Return (X, Y) of the center of cell containing provided text 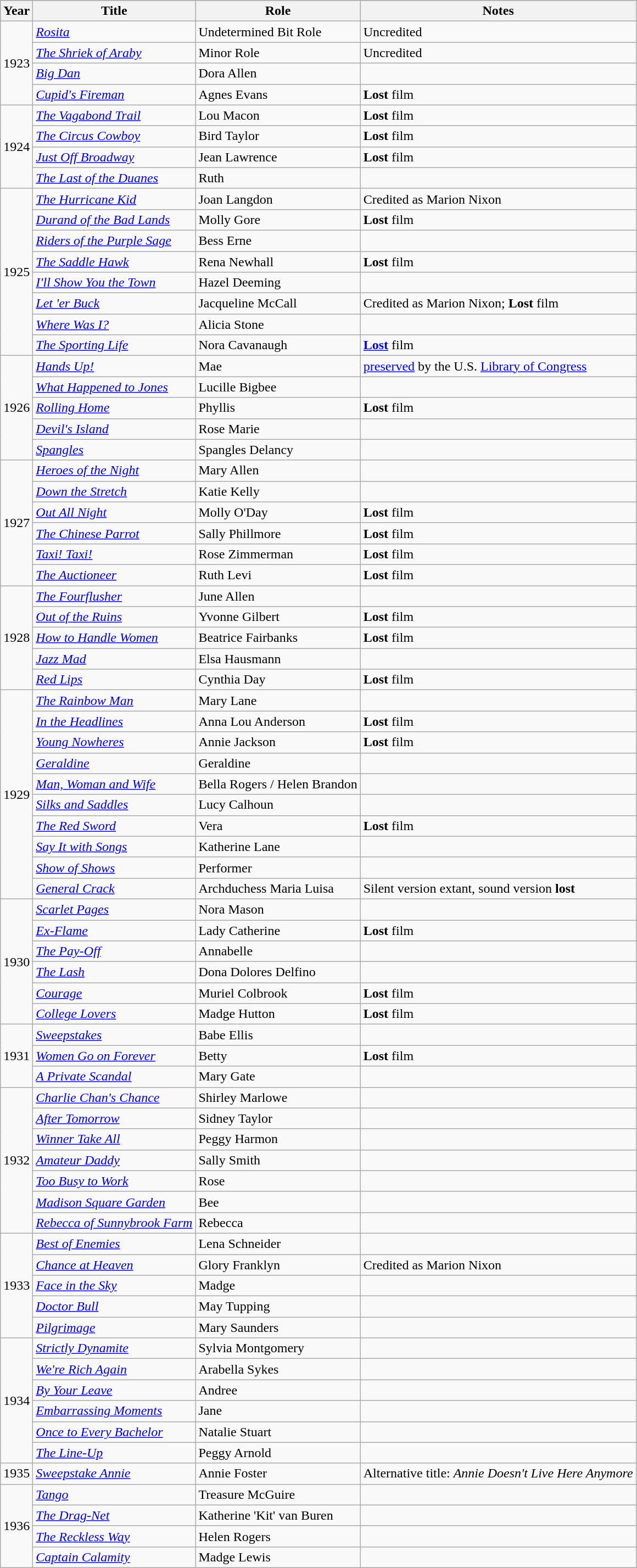
Hazel Deeming (278, 283)
1935 (16, 1474)
Undetermined Bit Role (278, 32)
Mary Lane (278, 701)
Nora Cavanaugh (278, 345)
Arabella Sykes (278, 1369)
Big Dan (114, 74)
Say It with Songs (114, 847)
Katherine Lane (278, 847)
How to Handle Women (114, 638)
The Hurricane Kid (114, 199)
Taxi! Taxi! (114, 554)
Annie Jackson (278, 742)
The Pay-Off (114, 951)
The Sporting Life (114, 345)
Elsa Hausmann (278, 659)
1929 (16, 795)
Credited as Marion Nixon; Lost film (498, 304)
Spangles (114, 450)
Lady Catherine (278, 931)
College Lovers (114, 1014)
Madge Hutton (278, 1014)
Embarrassing Moments (114, 1411)
Lucille Bigbee (278, 387)
May Tupping (278, 1307)
The Fourflusher (114, 596)
1932 (16, 1160)
Heroes of the Night (114, 471)
Too Busy to Work (114, 1181)
The Lash (114, 972)
After Tomorrow (114, 1118)
Show of Shows (114, 867)
Amateur Daddy (114, 1160)
Katie Kelly (278, 491)
A Private Scandal (114, 1077)
1925 (16, 272)
Sidney Taylor (278, 1118)
Alicia Stone (278, 324)
Title (114, 11)
Let 'er Buck (114, 304)
Silks and Saddles (114, 805)
Red Lips (114, 680)
Yvonne Gilbert (278, 617)
Pilgrimage (114, 1328)
Sweepstake Annie (114, 1474)
Lou Macon (278, 115)
Just Off Broadway (114, 157)
Cupid's Fireman (114, 94)
Dona Dolores Delfino (278, 972)
The Vagabond Trail (114, 115)
Durand of the Bad Lands (114, 220)
1936 (16, 1526)
Rebecca (278, 1223)
Women Go on Forever (114, 1056)
Alternative title: Annie Doesn't Live Here Anymore (498, 1474)
The Shriek of Araby (114, 53)
Face in the Sky (114, 1286)
Molly Gore (278, 220)
What Happened to Jones (114, 387)
Bella Rogers / Helen Brandon (278, 784)
Glory Franklyn (278, 1264)
Winner Take All (114, 1139)
Rosita (114, 32)
Rose Zimmerman (278, 554)
The Red Sword (114, 826)
Scarlet Pages (114, 909)
Sweepstakes (114, 1035)
Beatrice Fairbanks (278, 638)
Nora Mason (278, 909)
Rose Marie (278, 429)
1926 (16, 408)
Agnes Evans (278, 94)
The Circus Cowboy (114, 136)
1923 (16, 63)
Rose (278, 1181)
The Last of the Duanes (114, 178)
The Saddle Hawk (114, 262)
Role (278, 11)
Charlie Chan's Chance (114, 1097)
Muriel Colbrook (278, 993)
Mae (278, 366)
Sally Smith (278, 1160)
General Crack (114, 888)
June Allen (278, 596)
In the Headlines (114, 721)
Annie Foster (278, 1474)
Silent version extant, sound version lost (498, 888)
Cynthia Day (278, 680)
1934 (16, 1401)
Rolling Home (114, 408)
Peggy Harmon (278, 1139)
Where Was I? (114, 324)
Babe Ellis (278, 1035)
Ex-Flame (114, 931)
Young Nowheres (114, 742)
Jacqueline McCall (278, 304)
Andree (278, 1390)
Shirley Marlowe (278, 1097)
Anna Lou Anderson (278, 721)
Phyllis (278, 408)
Tango (114, 1494)
We're Rich Again (114, 1369)
Doctor Bull (114, 1307)
1933 (16, 1285)
Out of the Ruins (114, 617)
Hands Up! (114, 366)
Ruth Levi (278, 575)
Devil's Island (114, 429)
The Rainbow Man (114, 701)
Madge (278, 1286)
1927 (16, 523)
The Drag-Net (114, 1515)
Chance at Heaven (114, 1264)
Riders of the Purple Sage (114, 240)
1924 (16, 147)
Spangles Delancy (278, 450)
Rena Newhall (278, 262)
Madison Square Garden (114, 1202)
Mary Saunders (278, 1328)
Mary Allen (278, 471)
The Chinese Parrot (114, 533)
Betty (278, 1056)
Down the Stretch (114, 491)
Jane (278, 1411)
Dora Allen (278, 74)
Madge Lewis (278, 1557)
Man, Woman and Wife (114, 784)
I'll Show You the Town (114, 283)
1930 (16, 961)
1931 (16, 1056)
Once to Every Bachelor (114, 1432)
Lena Schneider (278, 1244)
Peggy Arnold (278, 1453)
Natalie Stuart (278, 1432)
The Line-Up (114, 1453)
Rebecca of Sunnybrook Farm (114, 1223)
Sally Phillmore (278, 533)
Bee (278, 1202)
Out All Night (114, 512)
Joan Langdon (278, 199)
Minor Role (278, 53)
Molly O'Day (278, 512)
Helen Rogers (278, 1536)
Ruth (278, 178)
Best of Enemies (114, 1244)
By Your Leave (114, 1390)
The Reckless Way (114, 1536)
Year (16, 11)
Sylvia Montgomery (278, 1348)
Archduchess Maria Luisa (278, 888)
preserved by the U.S. Library of Congress (498, 366)
Katherine 'Kit' van Buren (278, 1515)
Treasure McGuire (278, 1494)
Captain Calamity (114, 1557)
Notes (498, 11)
Bess Erne (278, 240)
Bird Taylor (278, 136)
Vera (278, 826)
1928 (16, 637)
Jazz Mad (114, 659)
Courage (114, 993)
Strictly Dynamite (114, 1348)
Performer (278, 867)
Jean Lawrence (278, 157)
The Auctioneer (114, 575)
Lucy Calhoun (278, 805)
Mary Gate (278, 1077)
Annabelle (278, 951)
